Determine the [X, Y] coordinate at the center of the cell enclosing the given text.  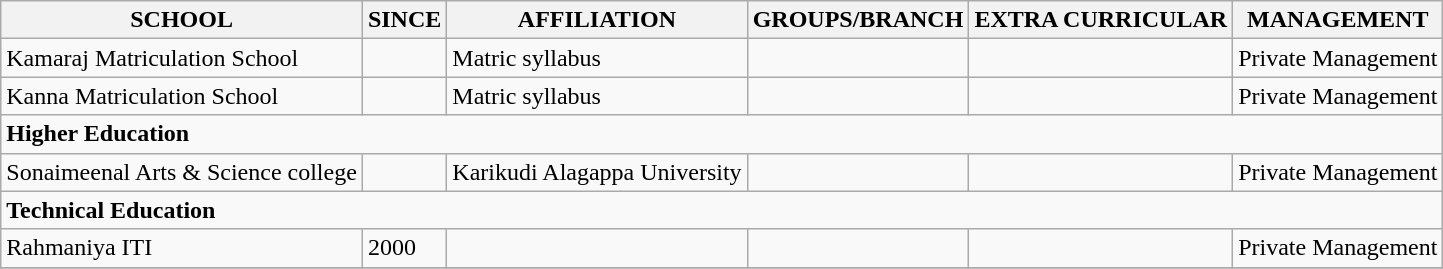
SCHOOL [182, 20]
EXTRA CURRICULAR [1101, 20]
Karikudi Alagappa University [597, 172]
MANAGEMENT [1338, 20]
Kamaraj Matriculation School [182, 58]
AFFILIATION [597, 20]
Rahmaniya ITI [182, 248]
Technical Education [722, 210]
2000 [404, 248]
GROUPS/BRANCH [858, 20]
Higher Education [722, 134]
Kanna Matriculation School [182, 96]
SINCE [404, 20]
Sonaimeenal Arts & Science college [182, 172]
